Find where the given text appears and provide that cell's center as [X, Y] coordinate. 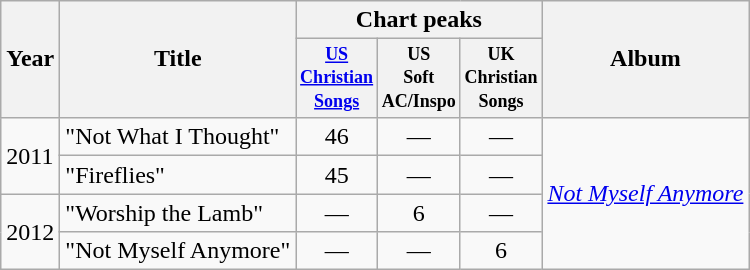
Year [30, 60]
45 [337, 175]
2012 [30, 232]
USSoft AC/Inspo [418, 78]
Chart peaks [419, 20]
Not Myself Anymore [646, 194]
UKChristian Songs [501, 78]
USChristian Songs [337, 78]
"Not What I Thought" [178, 137]
Title [178, 60]
46 [337, 137]
2011 [30, 156]
Album [646, 60]
"Not Myself Anymore" [178, 251]
"Worship the Lamb" [178, 213]
"Fireflies" [178, 175]
